From the cell containing the given text, extract its center point as [X, Y] coordinate. 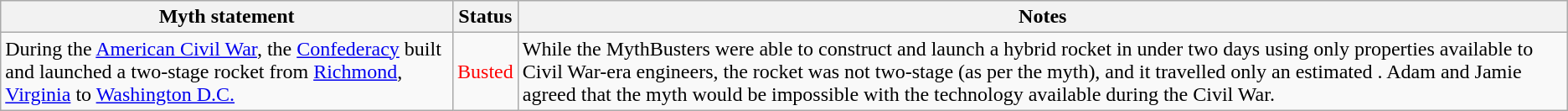
Notes [1042, 17]
Status [486, 17]
Myth statement [227, 17]
Busted [486, 71]
During the American Civil War, the Confederacy built and launched a two-stage rocket from Richmond, Virginia to Washington D.C. [227, 71]
